Find where the given text appears and provide that cell's center as [x, y] coordinate. 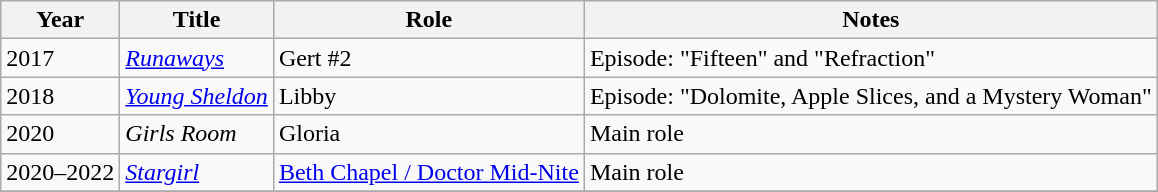
2020–2022 [60, 172]
Stargirl [197, 172]
2018 [60, 96]
Libby [428, 96]
Runaways [197, 58]
2017 [60, 58]
Beth Chapel / Doctor Mid-Nite [428, 172]
Role [428, 20]
Young Sheldon [197, 96]
Girls Room [197, 134]
Gert #2 [428, 58]
Notes [870, 20]
Title [197, 20]
Episode: "Fifteen" and "Refraction" [870, 58]
Episode: "Dolomite, Apple Slices, and a Mystery Woman" [870, 96]
Gloria [428, 134]
Year [60, 20]
2020 [60, 134]
